From the cell containing the given text, extract its center point as (x, y) coordinate. 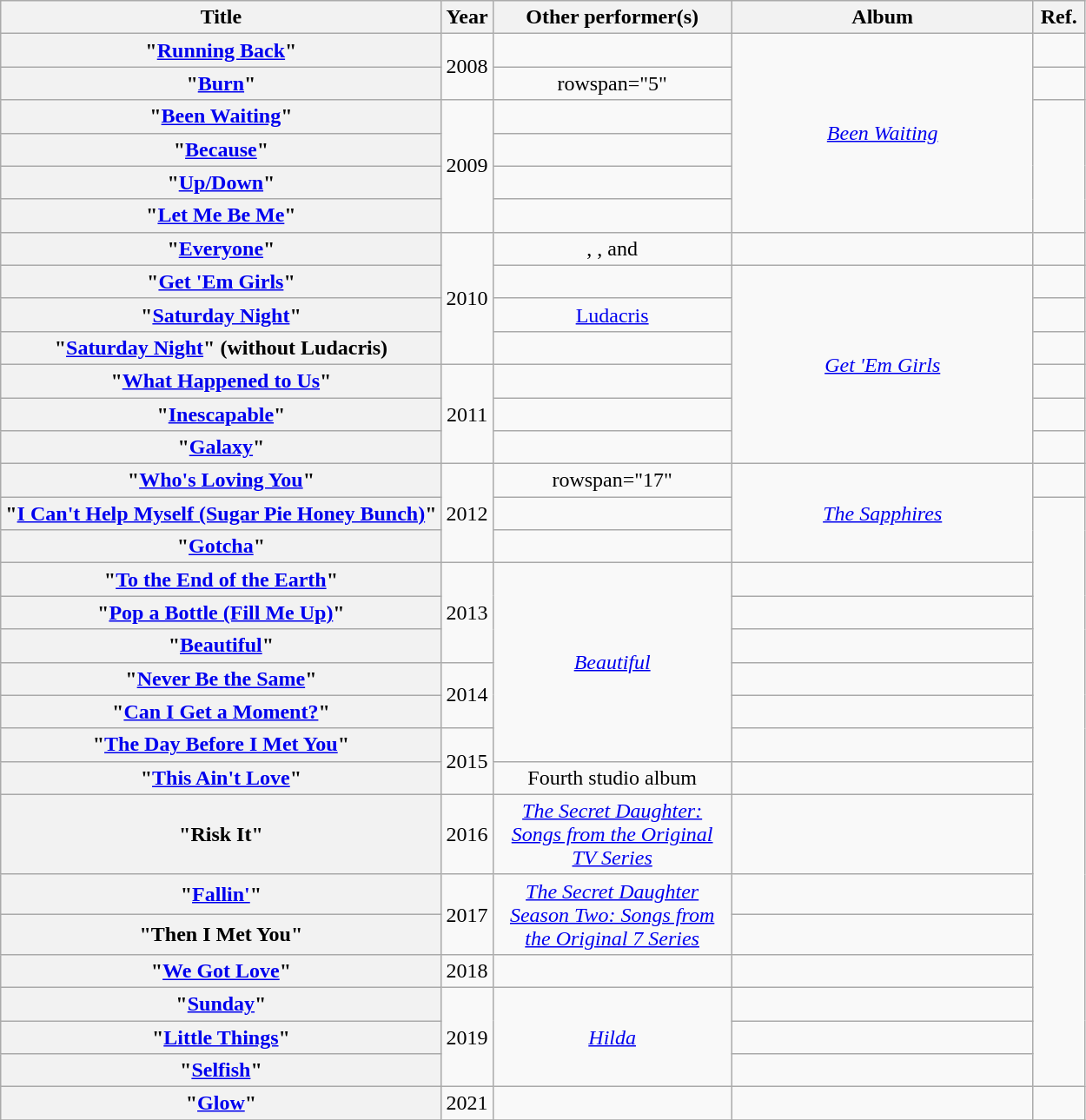
"Burn" (221, 83)
2010 (467, 298)
Ref. (1058, 17)
"Because" (221, 149)
"Saturday Night" (221, 315)
Get 'Em Girls (883, 364)
"Never Be the Same" (221, 679)
Year (467, 17)
"Risk It" (221, 834)
Hilda (612, 1037)
2008 (467, 67)
2021 (467, 1103)
2016 (467, 834)
Fourth studio album (612, 778)
"Little Things" (221, 1037)
Been Waiting (883, 133)
"This Ain't Love" (221, 778)
Beautiful (612, 662)
"Up/Down" (221, 182)
2019 (467, 1037)
"Gotcha" (221, 547)
Ludacris (612, 315)
"Fallin'" (221, 894)
"Saturday Night" (without Ludacris) (221, 348)
2015 (467, 761)
"Glow" (221, 1103)
"Running Back" (221, 50)
"Beautiful" (221, 646)
2009 (467, 166)
"Can I Get a Moment?" (221, 712)
2018 (467, 971)
"Everyone" (221, 249)
2012 (467, 514)
The Secret Daughter: Songs from the Original TV Series (612, 834)
"The Day Before I Met You" (221, 745)
The Secret Daughter Season Two: Songs from the Original 7 Series (612, 914)
2017 (467, 914)
Other performer(s) (612, 17)
2014 (467, 695)
rowspan="17" (612, 480)
2013 (467, 613)
"Who's Loving You" (221, 480)
Album (883, 17)
, , and (612, 249)
"To the End of the Earth" (221, 580)
"Pop a Bottle (Fill Me Up)" (221, 613)
"Selfish" (221, 1070)
2011 (467, 414)
"We Got Love" (221, 971)
"Galaxy" (221, 447)
"What Happened to Us" (221, 381)
"Been Waiting" (221, 116)
"Sunday" (221, 1004)
"I Can't Help Myself (Sugar Pie Honey Bunch)" (221, 514)
Title (221, 17)
"Then I Met You" (221, 934)
The Sapphires (883, 514)
"Inescapable" (221, 414)
rowspan="5" (612, 83)
"Get 'Em Girls" (221, 282)
"Let Me Be Me" (221, 215)
